Extract the (X, Y) coordinate from the center of the cell holding the provided text.  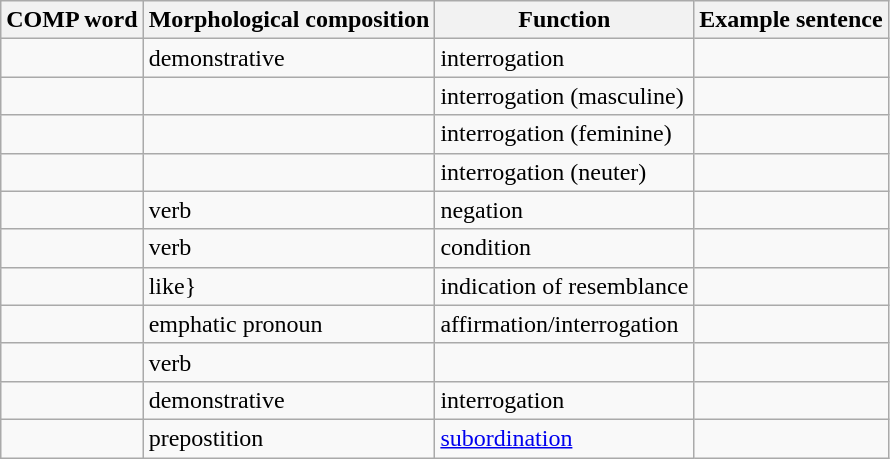
emphatic pronoun (289, 324)
interrogation (neuter) (564, 172)
indication of resemblance (564, 286)
affirmation/interrogation (564, 324)
COMP word (72, 20)
prepostition (289, 438)
subordination (564, 438)
interrogation (feminine) (564, 134)
Example sentence (791, 20)
like} (289, 286)
negation (564, 210)
Morphological composition (289, 20)
interrogation (masculine) (564, 96)
Function (564, 20)
condition (564, 248)
